Determine the [X, Y] coordinate at the center of the cell enclosing the given text.  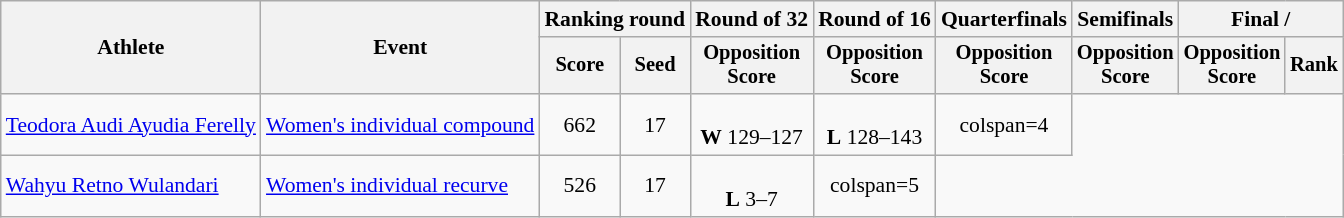
L 128–143 [874, 124]
Ranking round [614, 19]
526 [580, 186]
Rank [1314, 66]
W 129–127 [752, 124]
Round of 32 [752, 19]
Athlete [131, 48]
Semifinals [1126, 19]
662 [580, 124]
L 3–7 [752, 186]
Final / [1261, 19]
Teodora Audi Ayudia Ferelly [131, 124]
Quarterfinals [1004, 19]
Score [580, 66]
Women's individual compound [400, 124]
Wahyu Retno Wulandari [131, 186]
Women's individual recurve [400, 186]
Round of 16 [874, 19]
Event [400, 48]
colspan=5 [874, 186]
colspan=4 [1004, 124]
Seed [655, 66]
